Detect which cell encompasses the target text, then output its [x, y] center coordinate. 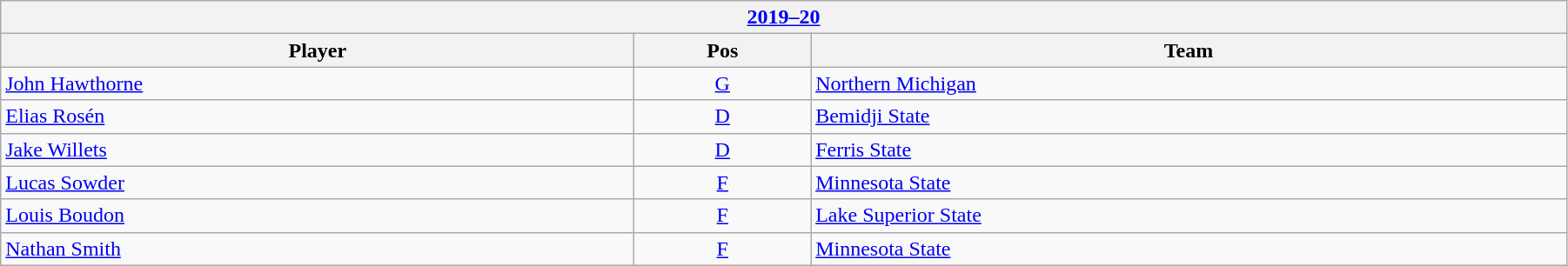
2019–20 [784, 17]
Ferris State [1189, 150]
Bemidji State [1189, 116]
Player [318, 50]
Jake Willets [318, 150]
Lucas Sowder [318, 183]
Lake Superior State [1189, 216]
John Hawthorne [318, 83]
Pos [722, 50]
Elias Rosén [318, 116]
Northern Michigan [1189, 83]
Team [1189, 50]
Louis Boudon [318, 216]
G [722, 83]
Nathan Smith [318, 249]
